Capture the cell that displays the provided text and extract its (x, y) central coordinate. 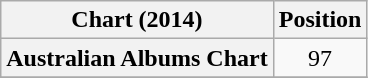
97 (320, 58)
Position (320, 20)
Australian Albums Chart (137, 58)
Chart (2014) (137, 20)
